Detect which cell encompasses the target text, then output its (x, y) center coordinate. 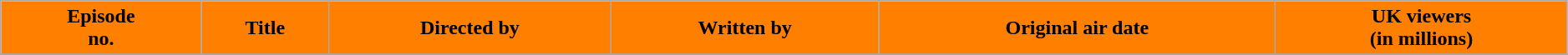
Title (265, 28)
Directed by (470, 28)
Written by (745, 28)
Original air date (1078, 28)
UK viewers(in millions) (1422, 28)
Episodeno. (101, 28)
